Identify which cell holds the provided text, then report its [x, y] central coordinate. 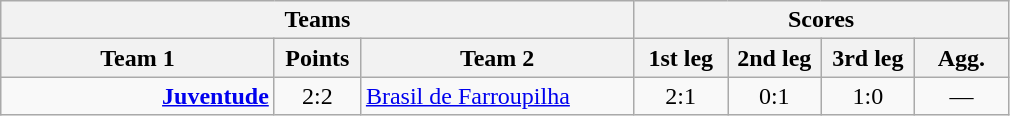
Team 1 [138, 58]
2nd leg [775, 58]
Points [317, 58]
2:2 [317, 96]
3rd leg [868, 58]
Agg. [962, 58]
Juventude [138, 96]
1st leg [681, 58]
2:1 [681, 96]
— [962, 96]
1:0 [868, 96]
Team 2 [497, 58]
Brasil de Farroupilha [497, 96]
0:1 [775, 96]
Teams [318, 20]
Scores [821, 20]
